Detect which cell encompasses the target text, then output its [X, Y] center coordinate. 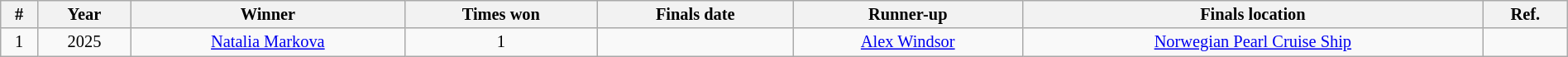
Alex Windsor [908, 42]
Natalia Markova [268, 42]
Times won [501, 14]
Finals date [695, 14]
Norwegian Pearl Cruise Ship [1252, 42]
2025 [84, 42]
Winner [268, 14]
Runner-up [908, 14]
Ref. [1525, 14]
# [20, 14]
Finals location [1252, 14]
Year [84, 14]
